Provide the [x, y] coordinate of the cell's center where the given text is located.  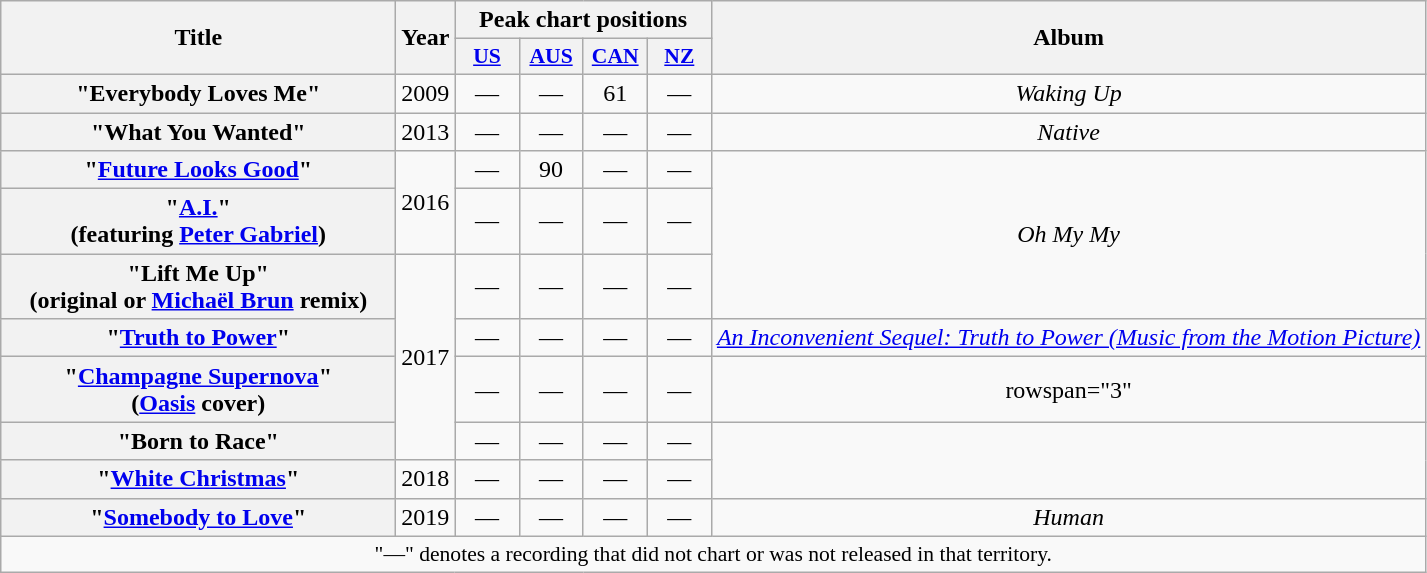
"Truth to Power" [198, 338]
Oh My My [1068, 235]
2013 [426, 131]
AUS [551, 57]
"What You Wanted" [198, 131]
US [487, 57]
"Born to Race" [198, 441]
"Future Looks Good" [198, 170]
2018 [426, 479]
Album [1068, 38]
2017 [426, 357]
"A.I."(featuring Peter Gabriel) [198, 222]
"Lift Me Up"(original or Michaël Brun remix) [198, 286]
An Inconvenient Sequel: Truth to Power (Music from the Motion Picture) [1068, 338]
"Everybody Loves Me" [198, 93]
NZ [679, 57]
CAN [615, 57]
rowspan="3" [1068, 390]
2009 [426, 93]
"White Christmas" [198, 479]
61 [615, 93]
Year [426, 38]
Peak chart positions [583, 20]
Human [1068, 517]
"Somebody to Love" [198, 517]
"Champagne Supernova"(Oasis cover) [198, 390]
Native [1068, 131]
90 [551, 170]
2019 [426, 517]
Title [198, 38]
Waking Up [1068, 93]
"—" denotes a recording that did not chart or was not released in that territory. [714, 554]
2016 [426, 202]
